Provide the (x, y) coordinate of the cell's center where the given text is located.  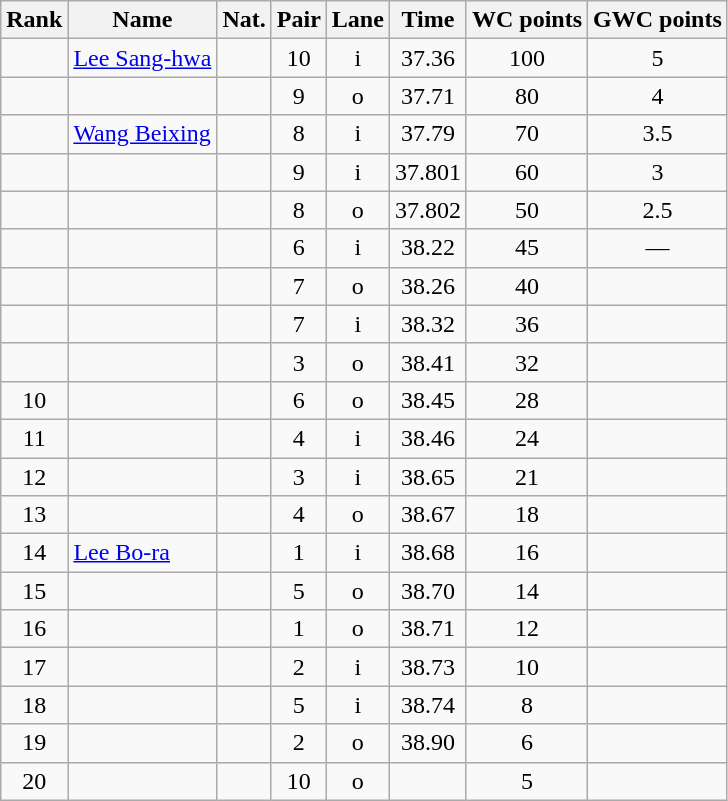
13 (34, 515)
37.802 (428, 210)
— (658, 248)
40 (526, 286)
38.68 (428, 553)
45 (526, 248)
21 (526, 477)
38.90 (428, 743)
38.70 (428, 591)
24 (526, 438)
Nat. (244, 20)
70 (526, 134)
37.71 (428, 96)
38.65 (428, 477)
37.801 (428, 172)
37.79 (428, 134)
19 (34, 743)
38.41 (428, 362)
Name (142, 20)
28 (526, 400)
Wang Beixing (142, 134)
36 (526, 324)
3.5 (658, 134)
38.74 (428, 705)
Lee Sang-hwa (142, 58)
38.45 (428, 400)
38.73 (428, 667)
Lee Bo-ra (142, 553)
38.26 (428, 286)
WC points (526, 20)
37.36 (428, 58)
11 (34, 438)
38.67 (428, 515)
2.5 (658, 210)
80 (526, 96)
38.71 (428, 629)
38.32 (428, 324)
20 (34, 781)
Time (428, 20)
32 (526, 362)
50 (526, 210)
17 (34, 667)
60 (526, 172)
15 (34, 591)
100 (526, 58)
Lane (358, 20)
Pair (298, 20)
GWC points (658, 20)
38.46 (428, 438)
38.22 (428, 248)
Rank (34, 20)
